Find where the given text appears and provide that cell's center as [x, y] coordinate. 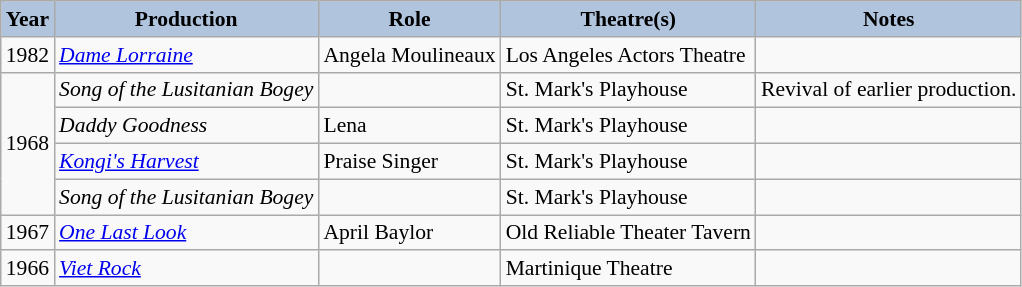
1968 [28, 143]
Theatre(s) [628, 19]
1982 [28, 55]
Production [186, 19]
Angela Moulineaux [409, 55]
1966 [28, 269]
Viet Rock [186, 269]
Notes [888, 19]
Kongi's Harvest [186, 162]
Martinique Theatre [628, 269]
Daddy Goodness [186, 126]
1967 [28, 233]
Revival of earlier production. [888, 90]
Dame Lorraine [186, 55]
Los Angeles Actors Theatre [628, 55]
One Last Look [186, 233]
Lena [409, 126]
April Baylor [409, 233]
Year [28, 19]
Role [409, 19]
Old Reliable Theater Tavern [628, 233]
Praise Singer [409, 162]
